Determine the [x, y] coordinate at the center of the cell enclosing the given text.  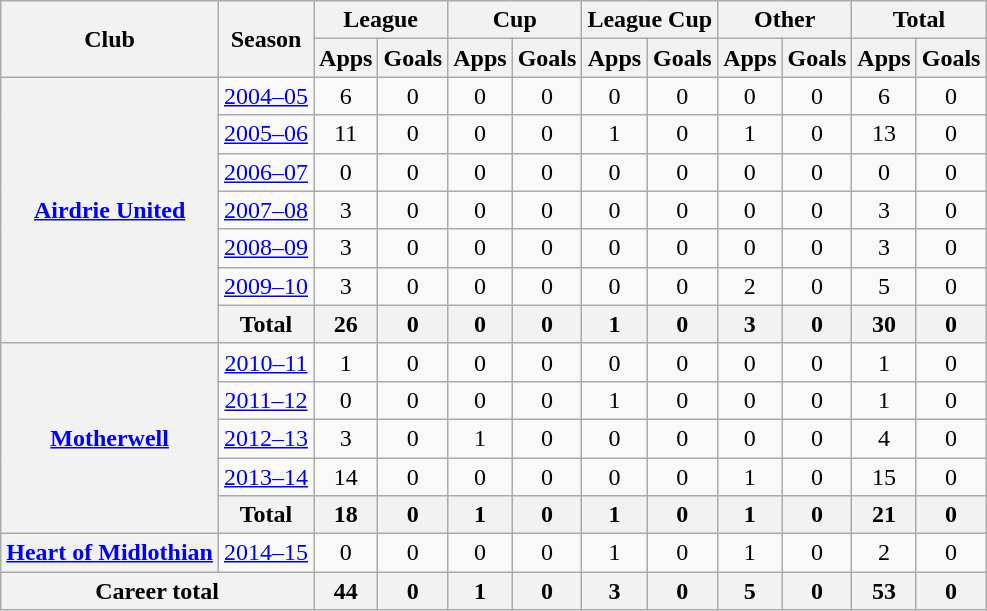
15 [884, 477]
Club [110, 39]
2013–14 [266, 477]
Heart of Midlothian [110, 553]
Cup [515, 20]
2007–08 [266, 210]
11 [346, 134]
League Cup [650, 20]
13 [884, 134]
21 [884, 515]
4 [884, 438]
18 [346, 515]
Motherwell [110, 438]
2005–06 [266, 134]
2009–10 [266, 286]
2014–15 [266, 553]
30 [884, 324]
2004–05 [266, 96]
League [381, 20]
Career total [158, 591]
26 [346, 324]
44 [346, 591]
2006–07 [266, 172]
Season [266, 39]
Airdrie United [110, 210]
2010–11 [266, 362]
2012–13 [266, 438]
Other [785, 20]
2008–09 [266, 248]
2011–12 [266, 400]
14 [346, 477]
53 [884, 591]
